Detect which cell encompasses the target text, then output its [x, y] center coordinate. 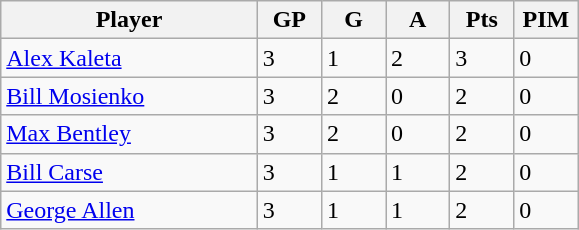
PIM [546, 20]
Bill Mosienko [130, 96]
A [418, 20]
Bill Carse [130, 172]
Max Bentley [130, 134]
Player [130, 20]
GP [289, 20]
George Allen [130, 210]
G [353, 20]
Pts [482, 20]
Alex Kaleta [130, 58]
